Detect which cell encompasses the target text, then output its [x, y] center coordinate. 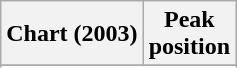
Chart (2003) [72, 34]
Peakposition [189, 34]
